Capture the cell that displays the provided text and extract its [X, Y] central coordinate. 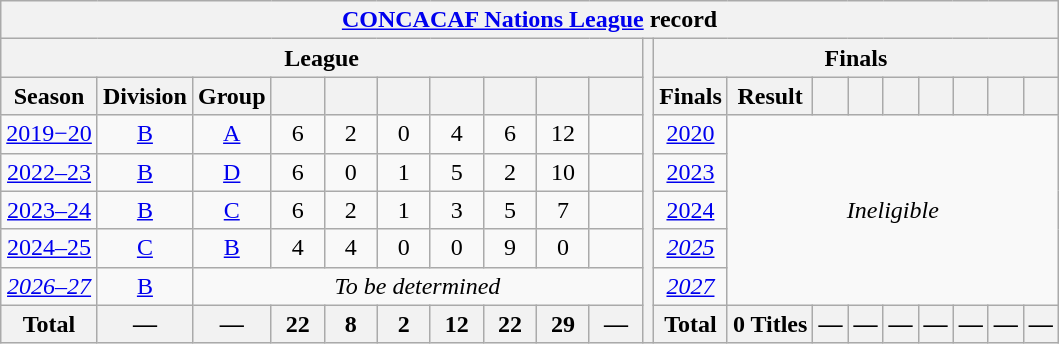
2024–25 [50, 248]
Season [50, 96]
3 [456, 210]
2026–27 [50, 286]
A [232, 134]
2022–23 [50, 172]
2024 [691, 210]
10 [562, 172]
CONCACAF Nations League record [530, 20]
29 [562, 324]
Result [770, 96]
Ineligible [892, 210]
Group [232, 96]
Division [144, 96]
2019−20 [50, 134]
7 [562, 210]
0 Titles [770, 324]
2023–24 [50, 210]
2025 [691, 248]
9 [510, 248]
To be determined [417, 286]
2020 [691, 134]
8 [350, 324]
D [232, 172]
League [322, 58]
2027 [691, 286]
2023 [691, 172]
